Output the [x, y] coordinate of the center of the cell containing the given text.  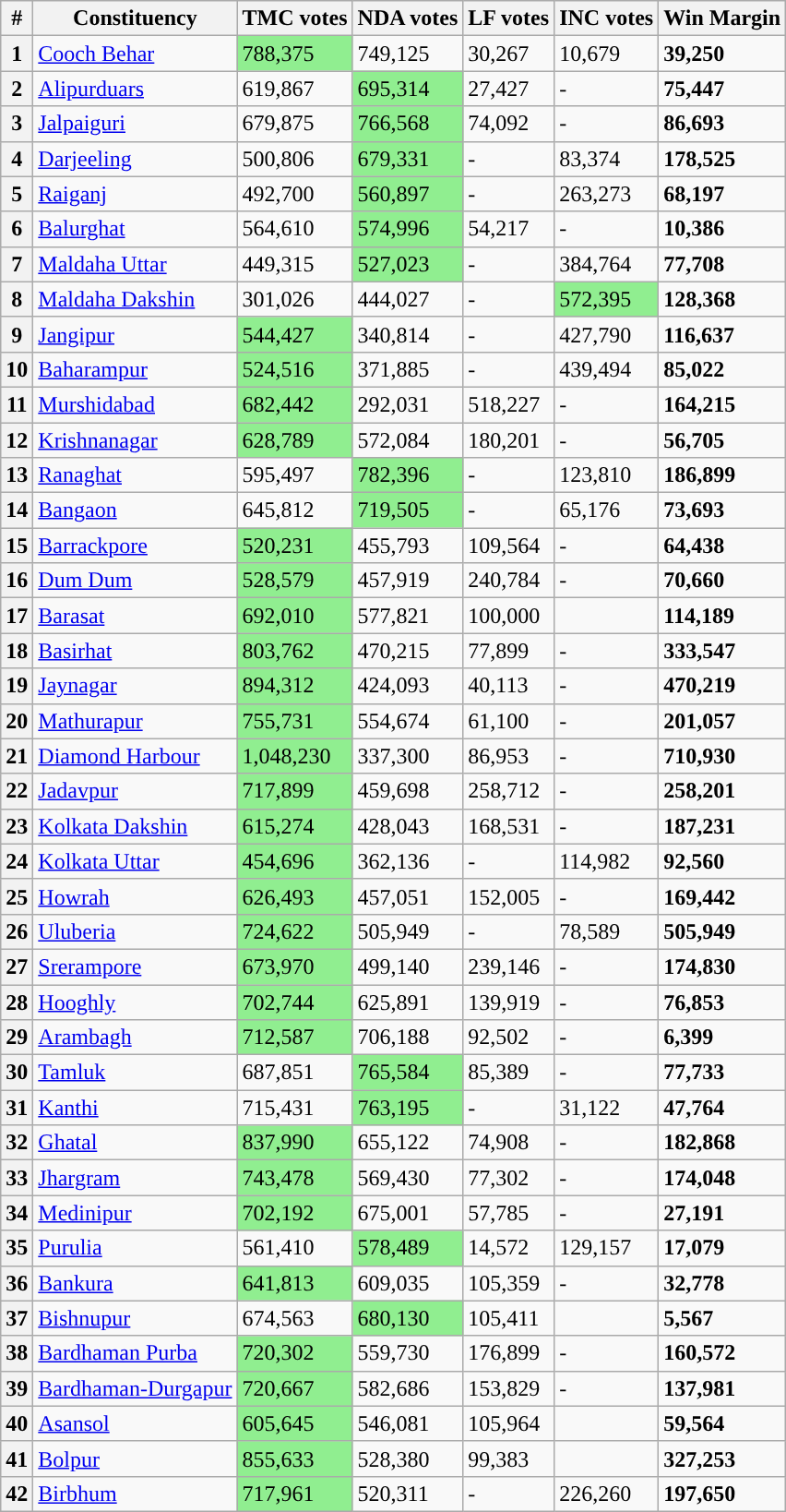
Kanthi [135, 1108]
83,374 [607, 159]
625,891 [408, 1002]
619,867 [295, 89]
25 [17, 896]
765,584 [408, 1073]
518,227 [509, 404]
38 [17, 1353]
Murshidabad [135, 404]
Alipurduars [135, 89]
197,650 [722, 1494]
560,897 [408, 194]
17,079 [722, 1248]
Jadavpur [135, 791]
743,478 [295, 1178]
32,778 [722, 1283]
86,953 [509, 756]
724,622 [295, 931]
717,899 [295, 791]
457,919 [408, 581]
INC votes [607, 18]
26 [17, 931]
47,764 [722, 1108]
105,359 [509, 1283]
582,686 [408, 1388]
NDA votes [408, 18]
527,023 [408, 264]
Raiganj [135, 194]
626,493 [295, 896]
428,043 [408, 826]
628,789 [295, 440]
427,790 [607, 334]
21 [17, 756]
Bankura [135, 1283]
470,219 [722, 686]
178,525 [722, 159]
645,812 [295, 510]
92,502 [509, 1038]
Maldaha Dakshin [135, 299]
520,311 [408, 1494]
258,201 [722, 791]
499,140 [408, 966]
40 [17, 1423]
180,201 [509, 440]
520,231 [295, 546]
Constituency [135, 18]
78,589 [607, 931]
577,821 [408, 616]
57,785 [509, 1213]
702,744 [295, 1002]
258,712 [509, 791]
19 [17, 686]
766,568 [408, 124]
Arambagh [135, 1038]
Bardhaman Purba [135, 1353]
239,146 [509, 966]
160,572 [722, 1353]
Medinipur [135, 1213]
470,215 [408, 651]
803,762 [295, 651]
706,188 [408, 1038]
24 [17, 861]
1 [17, 54]
39 [17, 1388]
86,693 [722, 124]
105,964 [509, 1423]
Jhargram [135, 1178]
42 [17, 1494]
61,100 [509, 721]
Darjeeling [135, 159]
186,899 [722, 475]
Asansol [135, 1423]
719,505 [408, 510]
23 [17, 826]
10,386 [722, 229]
572,084 [408, 440]
1,048,230 [295, 756]
609,035 [408, 1283]
77,899 [509, 651]
424,093 [408, 686]
371,885 [408, 369]
14,572 [509, 1248]
455,793 [408, 546]
717,961 [295, 1494]
Jangipur [135, 334]
5 [17, 194]
301,026 [295, 299]
327,253 [722, 1458]
99,383 [509, 1458]
39,250 [722, 54]
77,302 [509, 1178]
8 [17, 299]
720,667 [295, 1388]
17 [17, 616]
605,645 [295, 1423]
710,930 [722, 756]
Cooch Behar [135, 54]
Maldaha Uttar [135, 264]
894,312 [295, 686]
337,300 [408, 756]
139,919 [509, 1002]
528,579 [295, 581]
561,410 [295, 1248]
31 [17, 1108]
720,302 [295, 1353]
Bardhaman-Durgapur [135, 1388]
675,001 [408, 1213]
5,567 [722, 1318]
788,375 [295, 54]
500,806 [295, 159]
Bolpur [135, 1458]
682,442 [295, 404]
Dum Dum [135, 581]
152,005 [509, 896]
77,733 [722, 1073]
70,660 [722, 581]
263,273 [607, 194]
641,813 [295, 1283]
763,195 [408, 1108]
54,217 [509, 229]
837,990 [295, 1143]
85,022 [722, 369]
Win Margin [722, 18]
129,157 [607, 1248]
182,868 [722, 1143]
546,081 [408, 1423]
7 [17, 264]
524,516 [295, 369]
Baharampur [135, 369]
85,389 [509, 1073]
116,637 [722, 334]
702,192 [295, 1213]
Howrah [135, 896]
75,447 [722, 89]
680,130 [408, 1318]
36 [17, 1283]
695,314 [408, 89]
27 [17, 966]
Hooghly [135, 1002]
123,810 [607, 475]
449,315 [295, 264]
35 [17, 1248]
544,427 [295, 334]
574,996 [408, 229]
168,531 [509, 826]
679,331 [408, 159]
30 [17, 1073]
6,399 [722, 1038]
92,560 [722, 861]
20 [17, 721]
Basirhat [135, 651]
187,231 [722, 826]
33 [17, 1178]
Mathurapur [135, 721]
554,674 [408, 721]
37 [17, 1318]
3 [17, 124]
Barasat [135, 616]
LF votes [509, 18]
30,267 [509, 54]
333,547 [722, 651]
595,497 [295, 475]
226,260 [607, 1494]
569,430 [408, 1178]
137,981 [722, 1388]
11 [17, 404]
6 [17, 229]
9 [17, 334]
56,705 [722, 440]
Jalpaiguri [135, 124]
Bangaon [135, 510]
27,191 [722, 1213]
Kolkata Uttar [135, 861]
457,051 [408, 896]
384,764 [607, 264]
Balurghat [135, 229]
Birbhum [135, 1494]
528,380 [408, 1458]
76,853 [722, 1002]
28 [17, 1002]
64,438 [722, 546]
12 [17, 440]
22 [17, 791]
340,814 [408, 334]
174,048 [722, 1178]
4 [17, 159]
73,693 [722, 510]
16 [17, 581]
679,875 [295, 124]
# [17, 18]
32 [17, 1143]
454,696 [295, 861]
Krishnanagar [135, 440]
18 [17, 651]
492,700 [295, 194]
114,189 [722, 616]
362,136 [408, 861]
27,427 [509, 89]
201,057 [722, 721]
2 [17, 89]
564,610 [295, 229]
174,830 [722, 966]
74,908 [509, 1143]
615,274 [295, 826]
68,197 [722, 194]
Bishnupur [135, 1318]
TMC votes [295, 18]
Ranaghat [135, 475]
153,829 [509, 1388]
34 [17, 1213]
Purulia [135, 1248]
Kolkata Dakshin [135, 826]
14 [17, 510]
Srerampore [135, 966]
169,442 [722, 896]
712,587 [295, 1038]
Tamluk [135, 1073]
Jaynagar [135, 686]
444,027 [408, 299]
Uluberia [135, 931]
855,633 [295, 1458]
164,215 [722, 404]
41 [17, 1458]
674,563 [295, 1318]
572,395 [607, 299]
77,708 [722, 264]
439,494 [607, 369]
755,731 [295, 721]
100,000 [509, 616]
578,489 [408, 1248]
Diamond Harbour [135, 756]
Barrackpore [135, 546]
673,970 [295, 966]
559,730 [408, 1353]
459,698 [408, 791]
655,122 [408, 1143]
109,564 [509, 546]
687,851 [295, 1073]
59,564 [722, 1423]
31,122 [607, 1108]
715,431 [295, 1108]
10 [17, 369]
Ghatal [135, 1143]
29 [17, 1038]
749,125 [408, 54]
65,176 [607, 510]
782,396 [408, 475]
240,784 [509, 581]
114,982 [607, 861]
692,010 [295, 616]
128,368 [722, 299]
40,113 [509, 686]
74,092 [509, 124]
15 [17, 546]
176,899 [509, 1353]
10,679 [607, 54]
292,031 [408, 404]
13 [17, 475]
105,411 [509, 1318]
